Capture the cell that displays the provided text and extract its [X, Y] central coordinate. 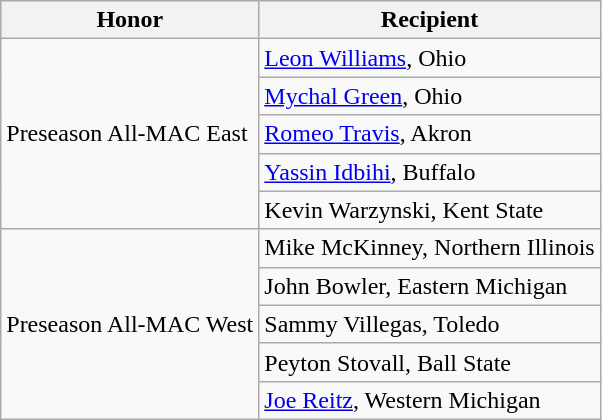
Recipient [430, 20]
Leon Williams, Ohio [430, 58]
Yassin Idbihi, Buffalo [430, 172]
Romeo Travis, Akron [430, 134]
Joe Reitz, Western Michigan [430, 400]
John Bowler, Eastern Michigan [430, 286]
Preseason All-MAC East [130, 134]
Preseason All-MAC West [130, 324]
Kevin Warzynski, Kent State [430, 210]
Honor [130, 20]
Mychal Green, Ohio [430, 96]
Peyton Stovall, Ball State [430, 362]
Sammy Villegas, Toledo [430, 324]
Mike McKinney, Northern Illinois [430, 248]
